From the cell containing the given text, extract its center point as (X, Y) coordinate. 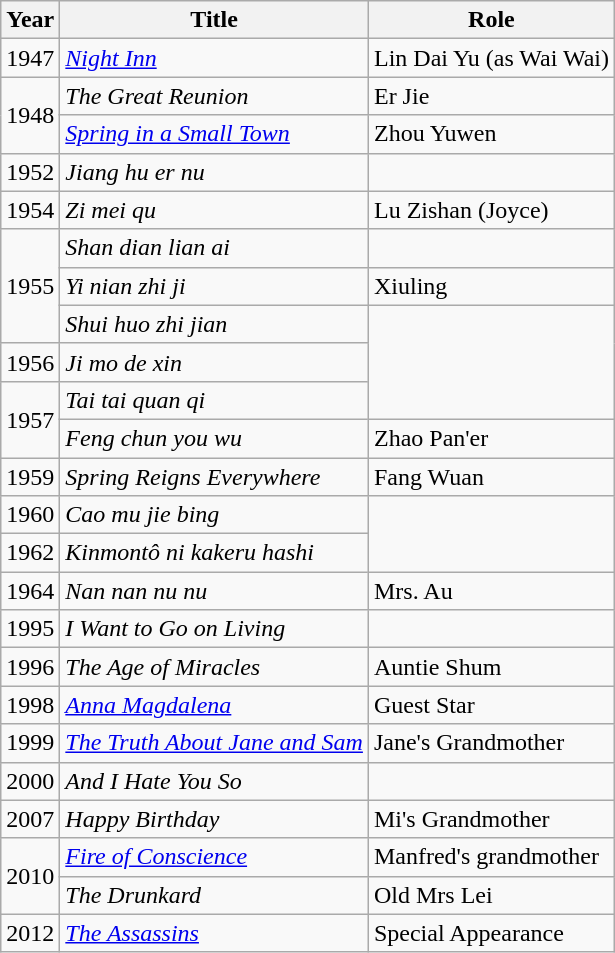
1959 (30, 477)
1956 (30, 362)
Lin Dai Yu (as Wai Wai) (491, 58)
1952 (30, 172)
Manfred's grandmother (491, 857)
1996 (30, 667)
Zhou Yuwen (491, 134)
1947 (30, 58)
1964 (30, 591)
1957 (30, 419)
The Truth About Jane and Sam (214, 743)
Guest Star (491, 705)
And I Hate You So (214, 781)
1948 (30, 115)
Anna Magdalena (214, 705)
The Age of Miracles (214, 667)
Fire of Conscience (214, 857)
Nan nan nu nu (214, 591)
Fang Wuan (491, 477)
Cao mu jie bing (214, 515)
The Great Reunion (214, 96)
Spring in a Small Town (214, 134)
1960 (30, 515)
Title (214, 20)
Jane's Grandmother (491, 743)
2000 (30, 781)
Shui huo zhi jian (214, 324)
2007 (30, 819)
Mi's Grandmother (491, 819)
Role (491, 20)
Er Jie (491, 96)
Special Appearance (491, 933)
Feng chun you wu (214, 438)
2012 (30, 933)
Old Mrs Lei (491, 895)
1998 (30, 705)
1955 (30, 286)
Jiang hu er nu (214, 172)
I Want to Go on Living (214, 629)
Yi nian zhi ji (214, 286)
Tai tai quan qi (214, 400)
Kinmontô ni kakeru hashi (214, 553)
Zhao Pan'er (491, 438)
1962 (30, 553)
2010 (30, 876)
The Assassins (214, 933)
Mrs. Au (491, 591)
Lu Zishan (Joyce) (491, 210)
Year (30, 20)
Shan dian lian ai (214, 248)
Spring Reigns Everywhere (214, 477)
1995 (30, 629)
The Drunkard (214, 895)
Xiuling (491, 286)
Ji mo de xin (214, 362)
1954 (30, 210)
Happy Birthday (214, 819)
1999 (30, 743)
Zi mei qu (214, 210)
Auntie Shum (491, 667)
Night Inn (214, 58)
